Find where the given text appears and provide that cell's center as [X, Y] coordinate. 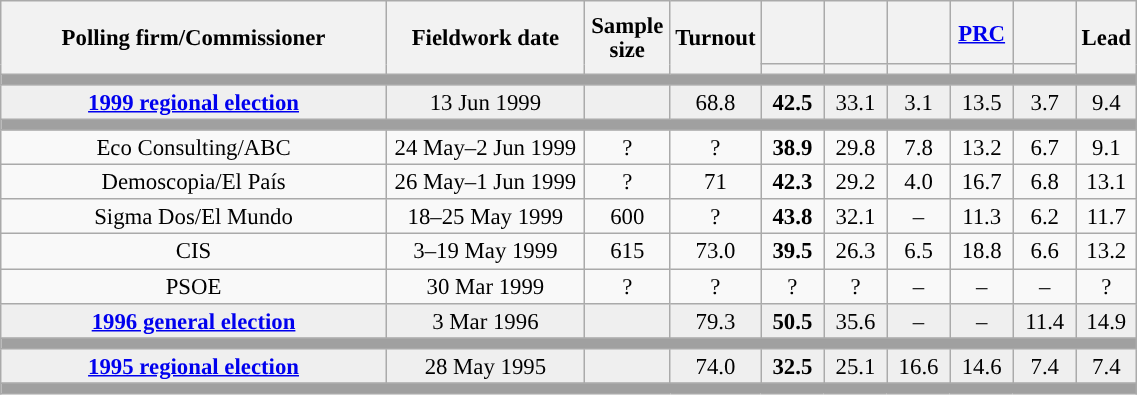
Sample size [627, 38]
Turnout [716, 38]
Demoscopia/El País [194, 182]
6.6 [1044, 252]
26.3 [856, 252]
71 [716, 182]
11.7 [1106, 218]
6.5 [918, 252]
28 May 1995 [485, 366]
43.8 [792, 218]
Fieldwork date [485, 38]
6.2 [1044, 218]
18.8 [982, 252]
50.5 [792, 320]
1999 regional election [194, 102]
PSOE [194, 286]
24 May–2 Jun 1999 [485, 148]
3.7 [1044, 102]
13.5 [982, 102]
9.1 [1106, 148]
13 Jun 1999 [485, 102]
32.5 [792, 366]
Sigma Dos/El Mundo [194, 218]
73.0 [716, 252]
32.1 [856, 218]
Lead [1106, 38]
29.2 [856, 182]
35.6 [856, 320]
29.8 [856, 148]
615 [627, 252]
79.3 [716, 320]
CIS [194, 252]
30 Mar 1999 [485, 286]
9.4 [1106, 102]
74.0 [716, 366]
4.0 [918, 182]
38.9 [792, 148]
3.1 [918, 102]
11.4 [1044, 320]
3 Mar 1996 [485, 320]
11.3 [982, 218]
16.6 [918, 366]
18–25 May 1999 [485, 218]
6.7 [1044, 148]
600 [627, 218]
Polling firm/Commissioner [194, 38]
25.1 [856, 366]
Eco Consulting/ABC [194, 148]
3–19 May 1999 [485, 252]
14.9 [1106, 320]
68.8 [716, 102]
26 May–1 Jun 1999 [485, 182]
6.8 [1044, 182]
1995 regional election [194, 366]
7.8 [918, 148]
42.5 [792, 102]
1996 general election [194, 320]
16.7 [982, 182]
39.5 [792, 252]
33.1 [856, 102]
14.6 [982, 366]
PRC [982, 32]
13.1 [1106, 182]
42.3 [792, 182]
